Detect which cell encompasses the target text, then output its [x, y] center coordinate. 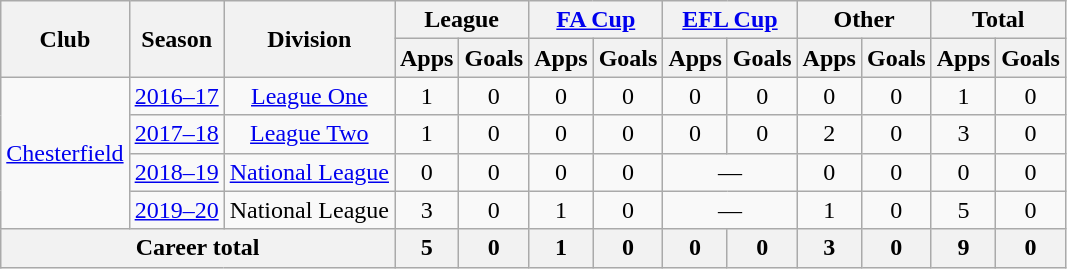
Career total [198, 248]
9 [963, 248]
Other [864, 20]
League Two [309, 134]
2019–20 [176, 210]
League One [309, 96]
2 [829, 134]
Division [309, 39]
2017–18 [176, 134]
EFL Cup [730, 20]
League [461, 20]
Season [176, 39]
2016–17 [176, 96]
Club [65, 39]
2018–19 [176, 172]
Chesterfield [65, 153]
FA Cup [596, 20]
Total [998, 20]
